For the text-containing cell, return its midpoint in (x, y) coordinate format. 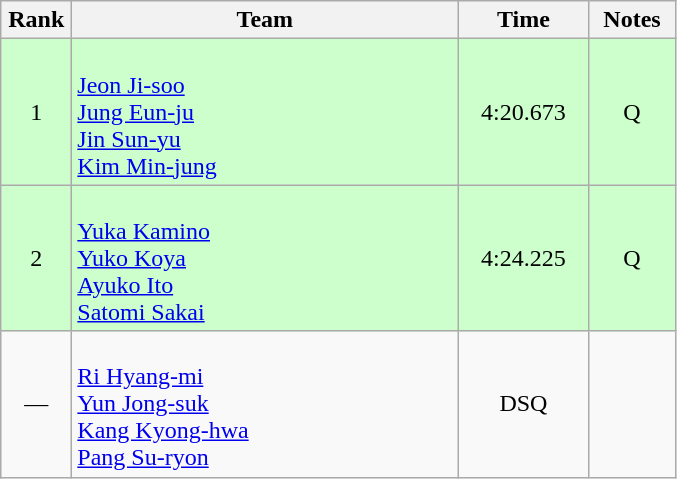
Jeon Ji-sooJung Eun-juJin Sun-yuKim Min-jung (265, 112)
Rank (36, 20)
2 (36, 258)
DSQ (524, 404)
4:24.225 (524, 258)
Notes (632, 20)
1 (36, 112)
— (36, 404)
Ri Hyang-miYun Jong-sukKang Kyong-hwaPang Su-ryon (265, 404)
4:20.673 (524, 112)
Time (524, 20)
Team (265, 20)
Yuka KaminoYuko KoyaAyuko ItoSatomi Sakai (265, 258)
